Locate the cell with the specified text and output its [X, Y] center coordinate. 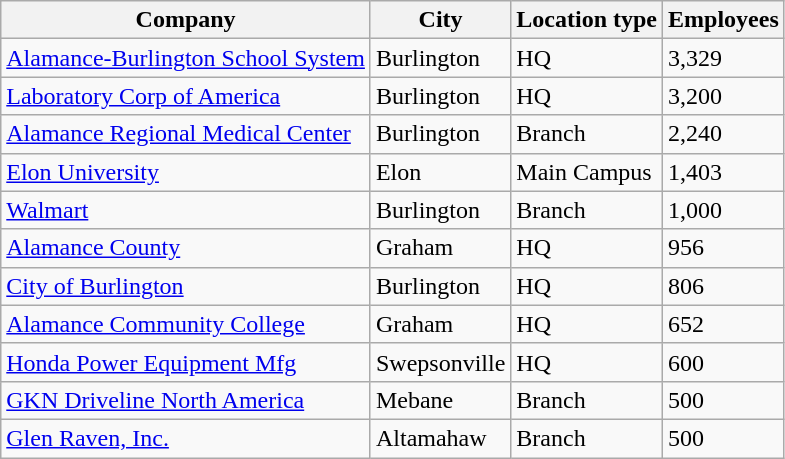
City [440, 20]
Company [186, 20]
1,000 [724, 210]
3,200 [724, 96]
652 [724, 324]
Location type [587, 20]
Elon [440, 172]
Alamance Regional Medical Center [186, 134]
Alamance County [186, 248]
GKN Driveline North America [186, 400]
2,240 [724, 134]
956 [724, 248]
Glen Raven, Inc. [186, 438]
Altamahaw [440, 438]
Employees [724, 20]
Alamance Community College [186, 324]
Main Campus [587, 172]
806 [724, 286]
Honda Power Equipment Mfg [186, 362]
City of Burlington [186, 286]
Walmart [186, 210]
Mebane [440, 400]
Swepsonville [440, 362]
Alamance-Burlington School System [186, 58]
1,403 [724, 172]
Laboratory Corp of America [186, 96]
Elon University [186, 172]
600 [724, 362]
3,329 [724, 58]
